From the cell containing the given text, extract its center point as (x, y) coordinate. 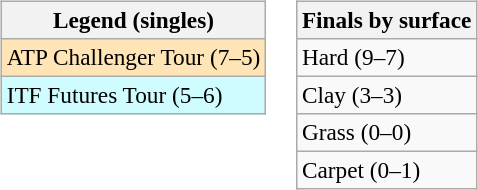
Finals by surface (387, 20)
Clay (3–3) (387, 95)
Carpet (0–1) (387, 171)
Hard (9–7) (387, 57)
ITF Futures Tour (5–6) (133, 95)
Legend (singles) (133, 20)
Grass (0–0) (387, 133)
ATP Challenger Tour (7–5) (133, 57)
